Provide the [x, y] coordinate of the cell's center where the given text is located.  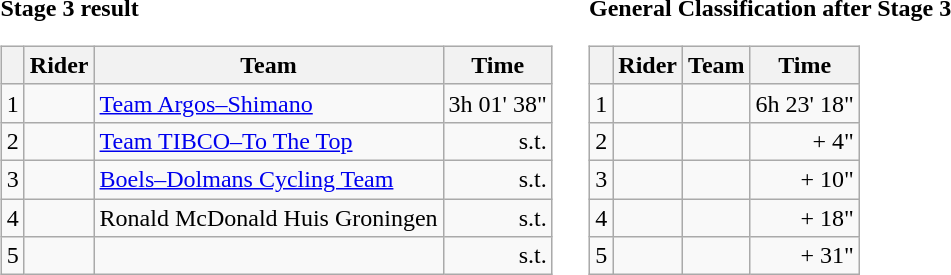
Boels–Dolmans Cycling Team [268, 179]
+ 4" [804, 141]
Team TIBCO–To The Top [268, 141]
3h 01' 38" [498, 103]
Ronald McDonald Huis Groningen [268, 217]
+ 31" [804, 256]
+ 18" [804, 217]
Team Argos–Shimano [268, 103]
6h 23' 18" [804, 103]
+ 10" [804, 179]
